Detect which cell encompasses the target text, then output its [X, Y] center coordinate. 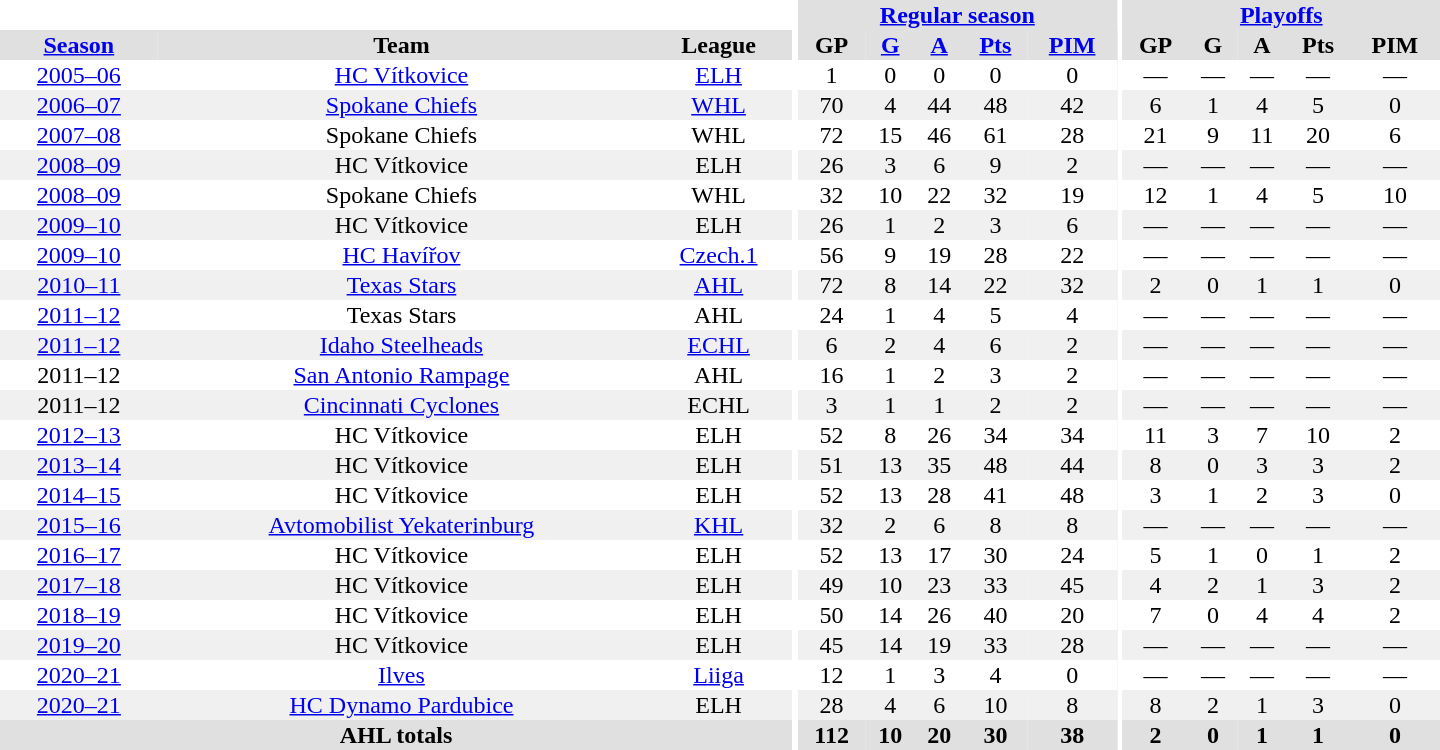
Team [402, 45]
38 [1072, 735]
49 [831, 585]
61 [996, 135]
Ilves [402, 675]
2015–16 [79, 525]
Idaho Steelheads [402, 345]
42 [1072, 105]
San Antonio Rampage [402, 375]
Season [79, 45]
40 [996, 615]
HC Havířov [402, 255]
2018–19 [79, 615]
2016–17 [79, 555]
2005–06 [79, 75]
2007–08 [79, 135]
Regular season [957, 15]
50 [831, 615]
Cincinnati Cyclones [402, 405]
Czech.1 [718, 255]
2010–11 [79, 285]
2019–20 [79, 645]
56 [831, 255]
41 [996, 495]
League [718, 45]
KHL [718, 525]
15 [890, 135]
16 [831, 375]
2012–13 [79, 435]
Avtomobilist Yekaterinburg [402, 525]
112 [831, 735]
23 [940, 585]
2014–15 [79, 495]
AHL totals [396, 735]
35 [940, 465]
17 [940, 555]
2006–07 [79, 105]
46 [940, 135]
Liiga [718, 675]
21 [1156, 135]
51 [831, 465]
2013–14 [79, 465]
2017–18 [79, 585]
Playoffs [1282, 15]
HC Dynamo Pardubice [402, 705]
70 [831, 105]
